Determine the [X, Y] coordinate at the center of the cell enclosing the given text.  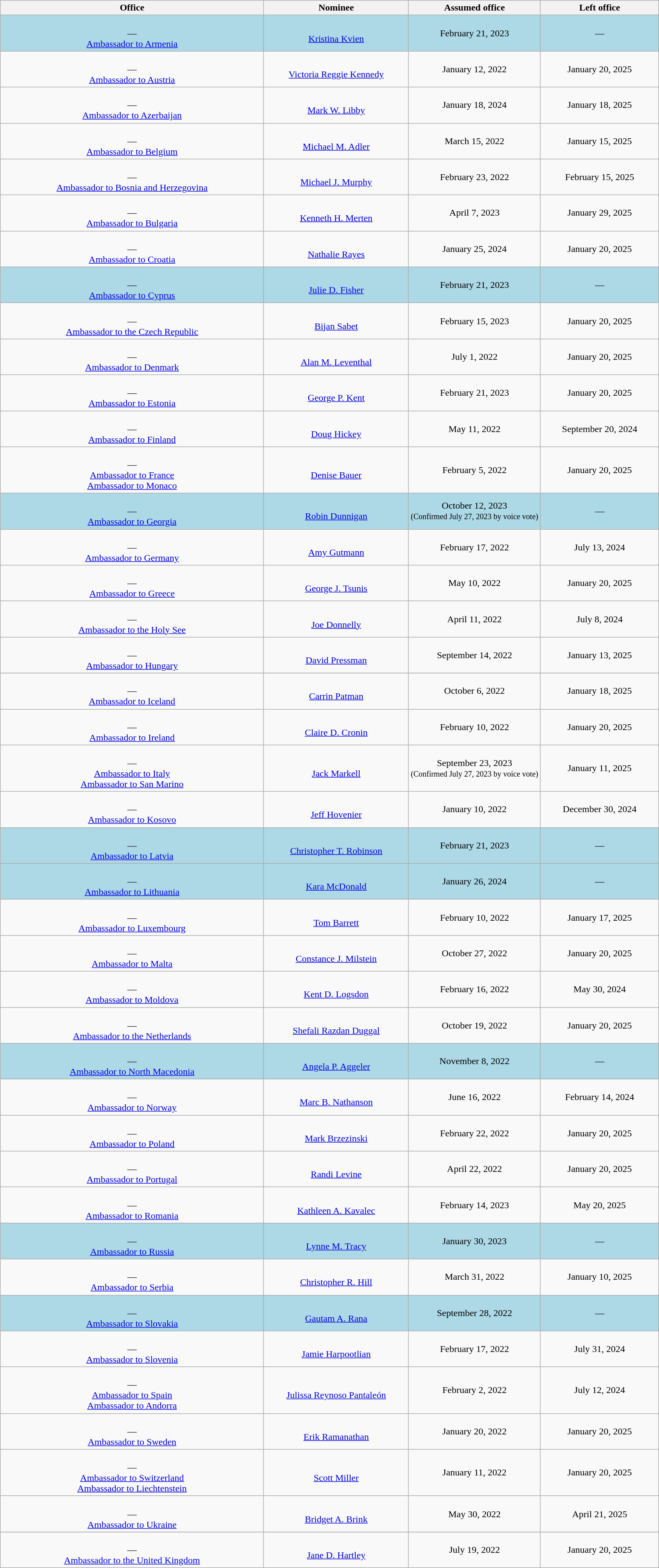
—Ambassador to the Holy See [132, 619]
January 12, 2022 [475, 69]
Scott Miller [336, 1473]
Mark W. Libby [336, 105]
—Ambassador to Portugal [132, 1169]
October 12, 2023(Confirmed July 27, 2023 by voice vote) [475, 511]
Victoria Reggie Kennedy [336, 69]
Julissa Reynoso Pantaleón [336, 1390]
Jamie Harpootlian [336, 1349]
September 28, 2022 [475, 1313]
—Ambassador to Greece [132, 583]
May 30, 2022 [475, 1514]
—Ambassador to Estonia [132, 393]
Bijan Sabet [336, 321]
Robin Dunnigan [336, 511]
Christopher R. Hill [336, 1277]
—Ambassador to Poland [132, 1133]
December 30, 2024 [600, 809]
—Ambassador to Azerbaijan [132, 105]
July 19, 2022 [475, 1550]
Constance J. Milstein [336, 953]
Jack Markell [336, 768]
—Ambassador to Belgium [132, 141]
April 7, 2023 [475, 213]
Kathleen A. Kavalec [336, 1205]
April 11, 2022 [475, 619]
September 14, 2022 [475, 655]
—Ambassador to Serbia [132, 1277]
—Ambassador to Cyprus [132, 285]
July 13, 2024 [600, 547]
—Ambassador to Hungary [132, 655]
January 10, 2022 [475, 809]
July 12, 2024 [600, 1390]
November 8, 2022 [475, 1061]
—Ambassador to FranceAmbassador to Monaco [132, 470]
July 8, 2024 [600, 619]
—Ambassador to Denmark [132, 357]
—Ambassador to North Macedonia [132, 1061]
October 19, 2022 [475, 1025]
—Ambassador to Russia [132, 1241]
—Ambassador to Ireland [132, 727]
Michael M. Adler [336, 141]
June 16, 2022 [475, 1097]
April 22, 2022 [475, 1169]
Nathalie Rayes [336, 249]
—Ambassador to Iceland [132, 691]
October 27, 2022 [475, 953]
—Ambassador to Armenia [132, 33]
—Ambassador to Slovakia [132, 1313]
—Ambassador to Bulgaria [132, 213]
—Ambassador to ItalyAmbassador to San Marino [132, 768]
Amy Gutmann [336, 547]
Kenneth H. Merten [336, 213]
January 17, 2025 [600, 917]
Kent D. Logsdon [336, 989]
—Ambassador to Germany [132, 547]
Julie D. Fisher [336, 285]
Lynne M. Tracy [336, 1241]
Jeff Hovenier [336, 809]
—Ambassador to Slovenia [132, 1349]
May 10, 2022 [475, 583]
Marc B. Nathanson [336, 1097]
—Ambassador to the Czech Republic [132, 321]
January 29, 2025 [600, 213]
January 15, 2025 [600, 141]
George P. Kent [336, 393]
—Ambassador to Bosnia and Herzegovina [132, 177]
—Ambassador to the Netherlands [132, 1025]
—Ambassador to Kosovo [132, 809]
February 5, 2022 [475, 470]
February 15, 2025 [600, 177]
Kristina Kvien [336, 33]
Shefali Razdan Duggal [336, 1025]
Kara McDonald [336, 881]
Erik Ramanathan [336, 1431]
—Ambassador to Sweden [132, 1431]
Left office [600, 8]
Denise Bauer [336, 470]
January 13, 2025 [600, 655]
Claire D. Cronin [336, 727]
Angela P. Aggeler [336, 1061]
January 25, 2024 [475, 249]
Bridget A. Brink [336, 1514]
Carrin Patman [336, 691]
Doug Hickey [336, 429]
Alan M. Leventhal [336, 357]
—Ambassador to Finland [132, 429]
Assumed office [475, 8]
January 30, 2023 [475, 1241]
January 11, 2025 [600, 768]
February 22, 2022 [475, 1133]
July 31, 2024 [600, 1349]
—Ambassador to Latvia [132, 845]
October 6, 2022 [475, 691]
February 2, 2022 [475, 1390]
February 14, 2024 [600, 1097]
Michael J. Murphy [336, 177]
—Ambassador to Luxembourg [132, 917]
January 20, 2022 [475, 1431]
—Ambassador to Moldova [132, 989]
Gautam A. Rana [336, 1313]
February 16, 2022 [475, 989]
—Ambassador to Malta [132, 953]
May 11, 2022 [475, 429]
March 15, 2022 [475, 141]
—Ambassador to Lithuania [132, 881]
—Ambassador to the United Kingdom [132, 1550]
—Ambassador to SpainAmbassador to Andorra [132, 1390]
Joe Donnelly [336, 619]
January 11, 2022 [475, 1473]
January 26, 2024 [475, 881]
February 23, 2022 [475, 177]
January 18, 2024 [475, 105]
George J. Tsunis [336, 583]
September 23, 2023(Confirmed July 27, 2023 by voice vote) [475, 768]
—Ambassador to SwitzerlandAmbassador to Liechtenstein [132, 1473]
January 10, 2025 [600, 1277]
July 1, 2022 [475, 357]
February 14, 2023 [475, 1205]
David Pressman [336, 655]
—Ambassador to Georgia [132, 511]
April 21, 2025 [600, 1514]
—Ambassador to Austria [132, 69]
Nominee [336, 8]
Randi Levine [336, 1169]
May 20, 2025 [600, 1205]
Christopher T. Robinson [336, 845]
March 31, 2022 [475, 1277]
—Ambassador to Norway [132, 1097]
—Ambassador to Ukraine [132, 1514]
—Ambassador to Croatia [132, 249]
Tom Barrett [336, 917]
February 15, 2023 [475, 321]
Mark Brzezinski [336, 1133]
Jane D. Hartley [336, 1550]
—Ambassador to Romania [132, 1205]
May 30, 2024 [600, 989]
Office [132, 8]
September 20, 2024 [600, 429]
